Detect which cell encompasses the target text, then output its [x, y] center coordinate. 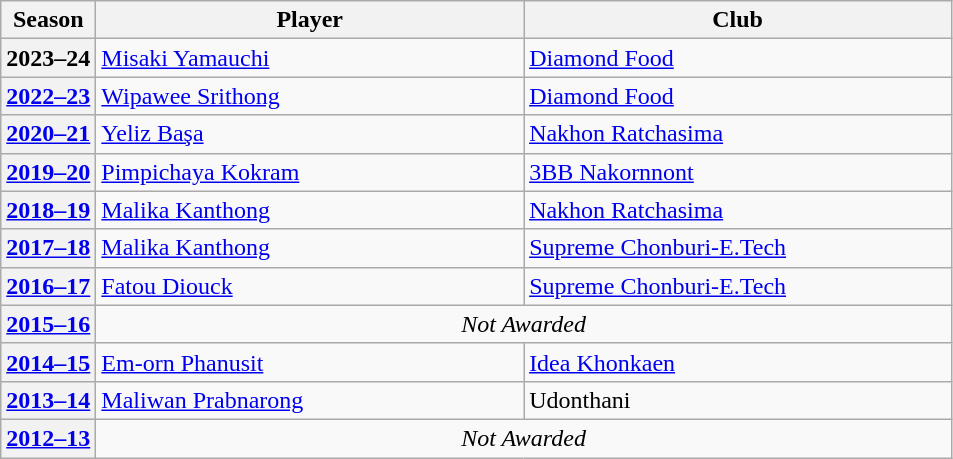
Udonthani [738, 400]
2014–15 [48, 362]
Yeliz Başa [310, 134]
Pimpichaya Kokram [310, 172]
2016–17 [48, 286]
Wipawee Srithong [310, 96]
Misaki Yamauchi [310, 58]
2018–19 [48, 210]
2020–21 [48, 134]
2022–23 [48, 96]
Club [738, 20]
Idea Khonkaen [738, 362]
Fatou Diouck [310, 286]
2019–20 [48, 172]
2023–24 [48, 58]
Em-orn Phanusit [310, 362]
2013–14 [48, 400]
Maliwan Prabnarong [310, 400]
2015–16 [48, 324]
Player [310, 20]
Season [48, 20]
2012–13 [48, 438]
3BB Nakornnont [738, 172]
2017–18 [48, 248]
